Identify which cell holds the provided text, then report its (X, Y) central coordinate. 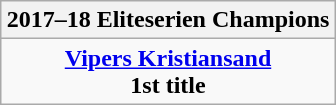
2017–18 Eliteserien Champions (168, 20)
Vipers Kristiansand1st title (168, 72)
